Determine the [X, Y] coordinate at the center of the cell enclosing the given text.  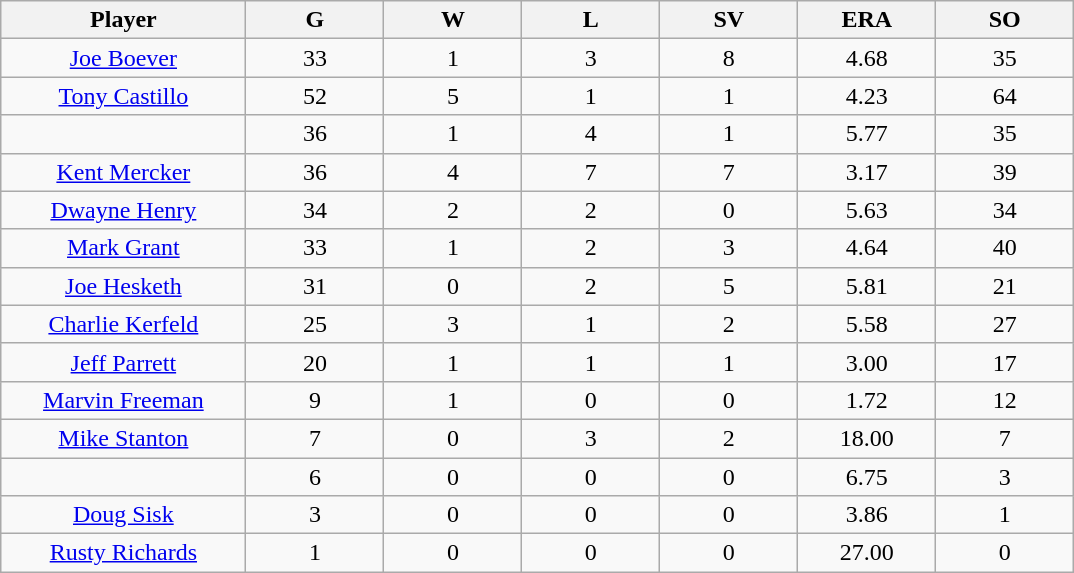
12 [1005, 400]
39 [1005, 172]
6.75 [867, 477]
4.68 [867, 58]
6 [315, 477]
9 [315, 400]
Tony Castillo [124, 96]
Charlie Kerfeld [124, 324]
Jeff Parrett [124, 362]
Mike Stanton [124, 438]
21 [1005, 286]
27.00 [867, 553]
Mark Grant [124, 248]
Doug Sisk [124, 515]
SV [729, 20]
Marvin Freeman [124, 400]
52 [315, 96]
G [315, 20]
17 [1005, 362]
W [453, 20]
Kent Mercker [124, 172]
Player [124, 20]
Joe Boever [124, 58]
40 [1005, 248]
64 [1005, 96]
Rusty Richards [124, 553]
4.64 [867, 248]
5.63 [867, 210]
1.72 [867, 400]
25 [315, 324]
Joe Hesketh [124, 286]
SO [1005, 20]
20 [315, 362]
27 [1005, 324]
L [591, 20]
8 [729, 58]
5.58 [867, 324]
31 [315, 286]
Dwayne Henry [124, 210]
3.00 [867, 362]
ERA [867, 20]
3.17 [867, 172]
18.00 [867, 438]
4.23 [867, 96]
5.81 [867, 286]
3.86 [867, 515]
5.77 [867, 134]
